Detect which cell encompasses the target text, then output its (x, y) center coordinate. 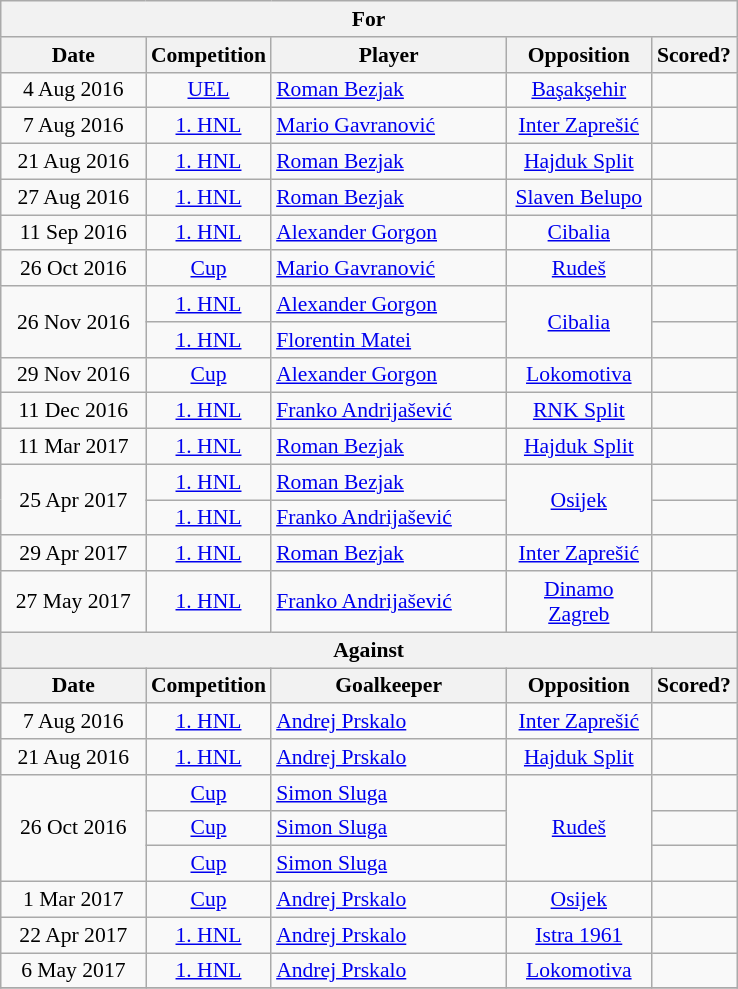
Dinamo Zagreb (578, 602)
27 May 2017 (74, 602)
Florentin Matei (388, 340)
4 Aug 2016 (74, 90)
22 Apr 2017 (74, 935)
27 Aug 2016 (74, 197)
11 Sep 2016 (74, 233)
29 Nov 2016 (74, 375)
11 Mar 2017 (74, 447)
RNK Split (578, 411)
Başakşehir (578, 90)
Player (388, 55)
Istra 1961 (578, 935)
Goalkeeper (388, 686)
1 Mar 2017 (74, 900)
6 May 2017 (74, 971)
25 Apr 2017 (74, 500)
Slaven Belupo (578, 197)
UEL (208, 90)
Against (369, 650)
26 Nov 2016 (74, 322)
29 Apr 2017 (74, 554)
For (369, 19)
11 Dec 2016 (74, 411)
